Capture the cell that displays the provided text and extract its [X, Y] central coordinate. 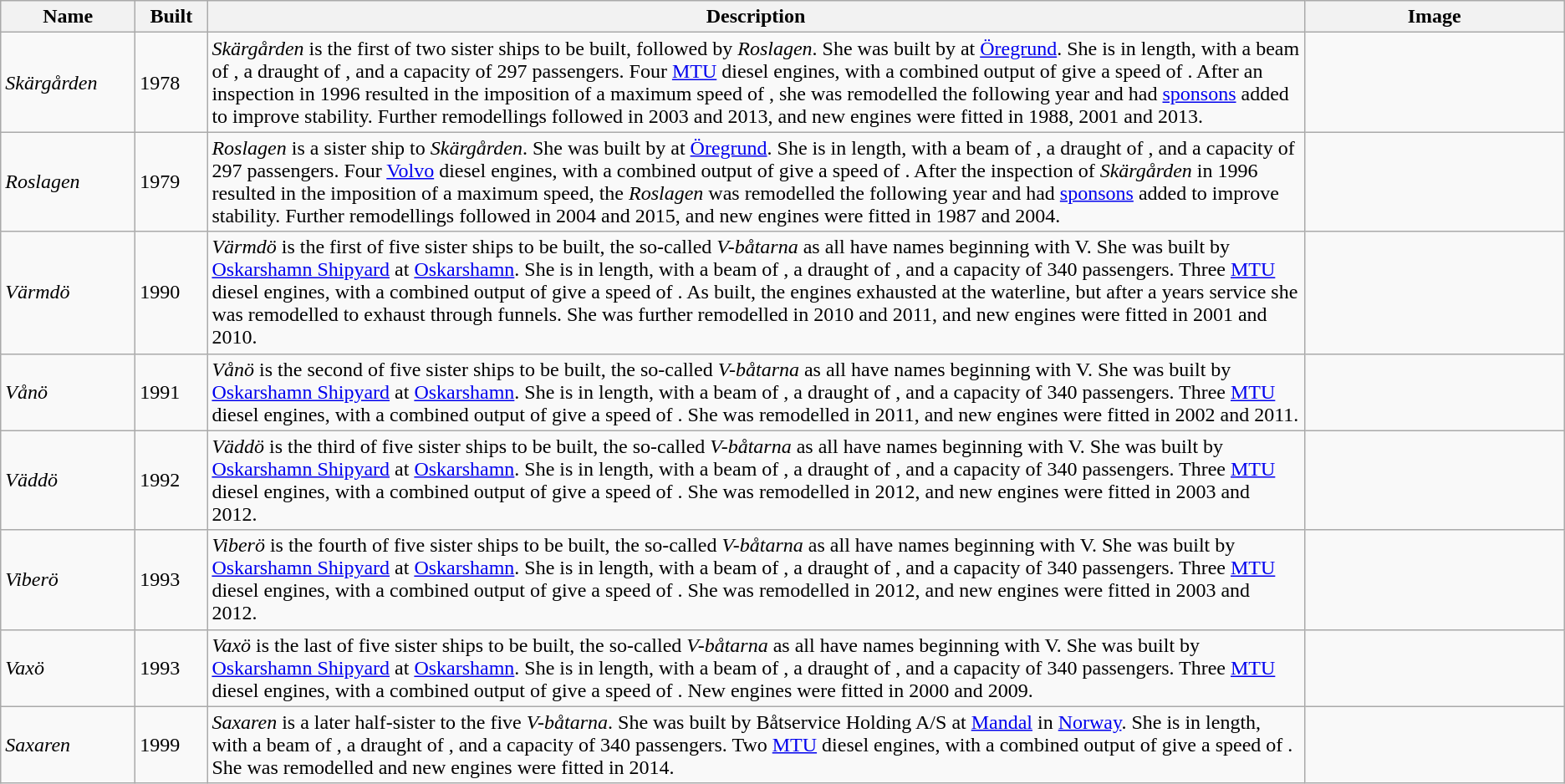
Roslagen [69, 182]
Saxaren [69, 745]
Vånö [69, 392]
1992 [171, 480]
Skärgården [69, 82]
Vaxö [69, 668]
1999 [171, 745]
Name [69, 17]
Built [171, 17]
Description [756, 17]
Väddö [69, 480]
1978 [171, 82]
1990 [171, 293]
1979 [171, 182]
1991 [171, 392]
Viberö [69, 580]
Image [1435, 17]
Värmdö [69, 293]
